Locate the cell with the specified text and output its [X, Y] center coordinate. 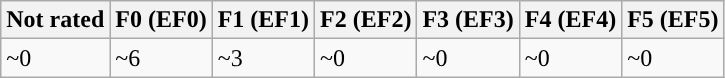
F3 (EF3) [468, 20]
~6 [161, 58]
~3 [263, 58]
F0 (EF0) [161, 20]
Not rated [56, 20]
F2 (EF2) [366, 20]
F5 (EF5) [673, 20]
F1 (EF1) [263, 20]
F4 (EF4) [570, 20]
